Find where the given text appears and provide that cell's center as (X, Y) coordinate. 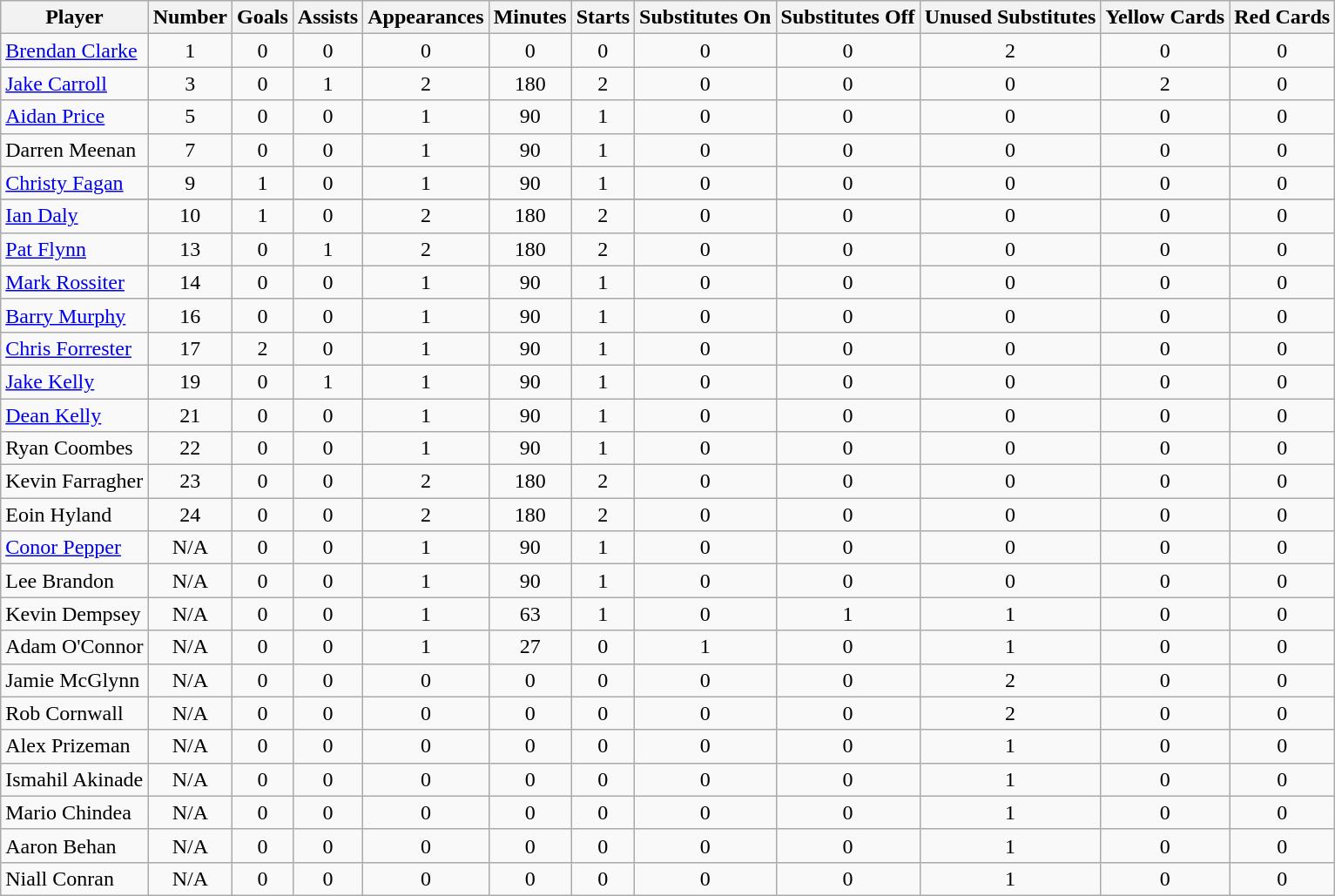
24 (190, 515)
Red Cards (1282, 17)
Chris Forrester (75, 348)
3 (190, 84)
19 (190, 381)
Darren Meenan (75, 150)
Conor Pepper (75, 548)
14 (190, 282)
Starts (603, 17)
Christy Fagan (75, 183)
Appearances (426, 17)
Kevin Farragher (75, 482)
Ryan Coombes (75, 448)
23 (190, 482)
17 (190, 348)
Substitutes Off (848, 17)
5 (190, 117)
Goals (263, 17)
13 (190, 249)
Unused Substitutes (1010, 17)
Alex Prizeman (75, 746)
Lee Brandon (75, 581)
Ian Daly (75, 216)
22 (190, 448)
9 (190, 183)
Ismahil Akinade (75, 779)
Eoin Hyland (75, 515)
Kevin Dempsey (75, 614)
Jake Carroll (75, 84)
Substitutes On (705, 17)
Dean Kelly (75, 415)
Rob Cornwall (75, 713)
Minutes (529, 17)
Mario Chindea (75, 812)
Adam O'Connor (75, 647)
Assists (327, 17)
Aaron Behan (75, 845)
Mark Rossiter (75, 282)
27 (529, 647)
16 (190, 315)
Niall Conran (75, 879)
Barry Murphy (75, 315)
63 (529, 614)
Brendan Clarke (75, 51)
Jamie McGlynn (75, 680)
Yellow Cards (1165, 17)
21 (190, 415)
Number (190, 17)
7 (190, 150)
Pat Flynn (75, 249)
10 (190, 216)
Aidan Price (75, 117)
Jake Kelly (75, 381)
Player (75, 17)
